From the cell containing the given text, extract its center point as (X, Y) coordinate. 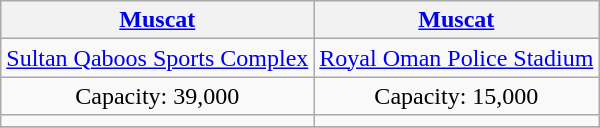
Royal Oman Police Stadium (456, 58)
Capacity: 39,000 (158, 96)
Capacity: 15,000 (456, 96)
Sultan Qaboos Sports Complex (158, 58)
